Return [x, y] of the center of cell containing provided text 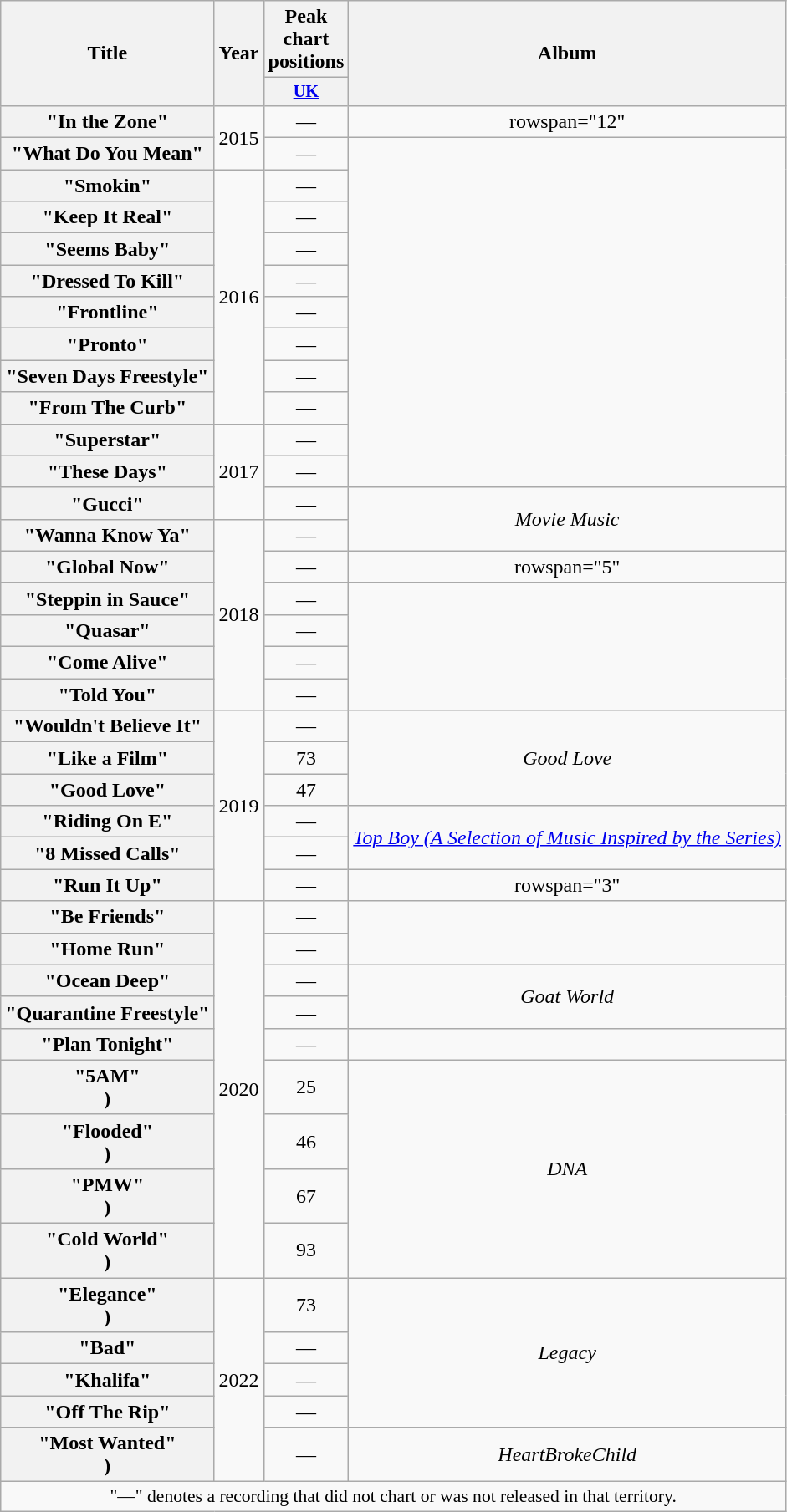
2022 [239, 1380]
"Riding On E" [107, 822]
Title [107, 53]
2015 [239, 137]
"Good Love" [107, 790]
"Wouldn't Believe It" [107, 726]
"From The Curb" [107, 408]
"Flooded") [107, 1142]
2016 [239, 297]
25 [306, 1087]
"Keep It Real" [107, 217]
"Ocean Deep" [107, 980]
"Superstar" [107, 440]
93 [306, 1250]
"Run It Up" [107, 885]
"Cold World") [107, 1250]
Goat World [567, 996]
"5AM") [107, 1087]
rowspan="12" [567, 121]
Movie Music [567, 519]
"Quarantine Freestyle" [107, 1012]
"Plan Tonight" [107, 1044]
67 [306, 1195]
"Frontline" [107, 313]
"Be Friends" [107, 917]
"Bad" [107, 1348]
Good Love [567, 758]
Album [567, 53]
Top Boy (A Selection of Music Inspired by the Series) [567, 837]
"Told You" [107, 695]
"Home Run" [107, 949]
"What Do You Mean" [107, 154]
47 [306, 790]
"Elegance") [107, 1306]
"—" denotes a recording that did not chart or was not released in that territory. [393, 1497]
"Seems Baby" [107, 249]
UK [306, 92]
rowspan="5" [567, 567]
"Khalifa" [107, 1380]
"These Days" [107, 471]
2018 [239, 614]
Legacy [567, 1352]
rowspan="3" [567, 885]
"Pronto" [107, 344]
"8 Missed Calls" [107, 853]
HeartBrokeChild [567, 1454]
46 [306, 1142]
2017 [239, 471]
"Steppin in Sauce" [107, 598]
"Wanna Know Ya" [107, 535]
"Seven Days Freestyle" [107, 376]
"Global Now" [107, 567]
DNA [567, 1168]
"PMW") [107, 1195]
Year [239, 53]
2019 [239, 806]
Peak chart positions [306, 39]
"Most Wanted") [107, 1454]
"Like a Film" [107, 758]
"Smokin" [107, 186]
"Quasar" [107, 630]
"Gucci" [107, 503]
"Dressed To Kill" [107, 281]
"Off The Rip" [107, 1412]
"Come Alive" [107, 663]
"In the Zone" [107, 121]
2020 [239, 1090]
